Output the [x, y] coordinate of the center of the cell containing the given text.  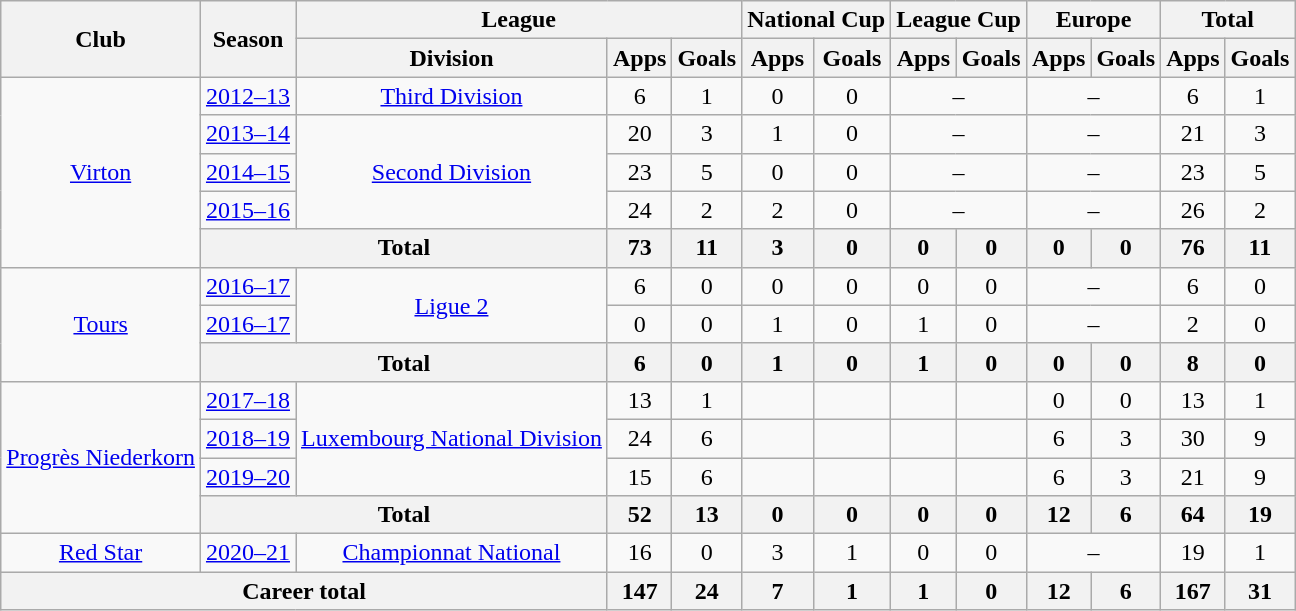
2019–20 [248, 477]
Championnat National [452, 553]
30 [1193, 438]
2017–18 [248, 400]
7 [778, 591]
64 [1193, 515]
8 [1193, 362]
31 [1260, 591]
Red Star [101, 553]
2012–13 [248, 96]
16 [639, 553]
Season [248, 39]
2015–16 [248, 210]
26 [1193, 210]
2013–14 [248, 134]
National Cup [816, 20]
League Cup [959, 20]
2020–21 [248, 553]
Tours [101, 324]
52 [639, 515]
Division [452, 58]
15 [639, 477]
Third Division [452, 96]
Ligue 2 [452, 305]
167 [1193, 591]
73 [639, 248]
Virton [101, 172]
Second Division [452, 172]
2014–15 [248, 172]
76 [1193, 248]
147 [639, 591]
League [519, 20]
Career total [304, 591]
Club [101, 39]
Luxembourg National Division [452, 438]
2018–19 [248, 438]
20 [639, 134]
Europe [1093, 20]
Progrès Niederkorn [101, 457]
